Output the (x, y) coordinate of the center of the cell containing the given text.  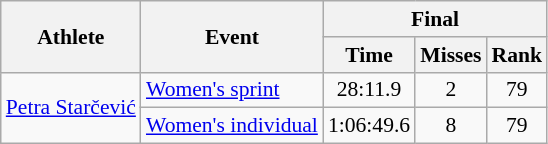
Athlete (71, 36)
Women's individual (232, 126)
28:11.9 (369, 90)
Rank (516, 55)
Final (435, 19)
Event (232, 36)
Petra Starčević (71, 108)
Women's sprint (232, 90)
Misses (450, 55)
Time (369, 55)
8 (450, 126)
2 (450, 90)
1:06:49.6 (369, 126)
